Provide the [x, y] coordinate of the cell's center where the given text is located.  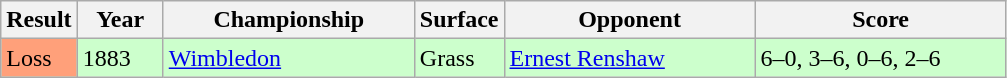
Loss [39, 58]
Ernest Renshaw [630, 58]
Year [120, 20]
Grass [459, 58]
Championship [288, 20]
1883 [120, 58]
Opponent [630, 20]
Result [39, 20]
Surface [459, 20]
6–0, 3–6, 0–6, 2–6 [880, 58]
Wimbledon [288, 58]
Score [880, 20]
